Extract the (x, y) coordinate from the center of the cell holding the provided text.  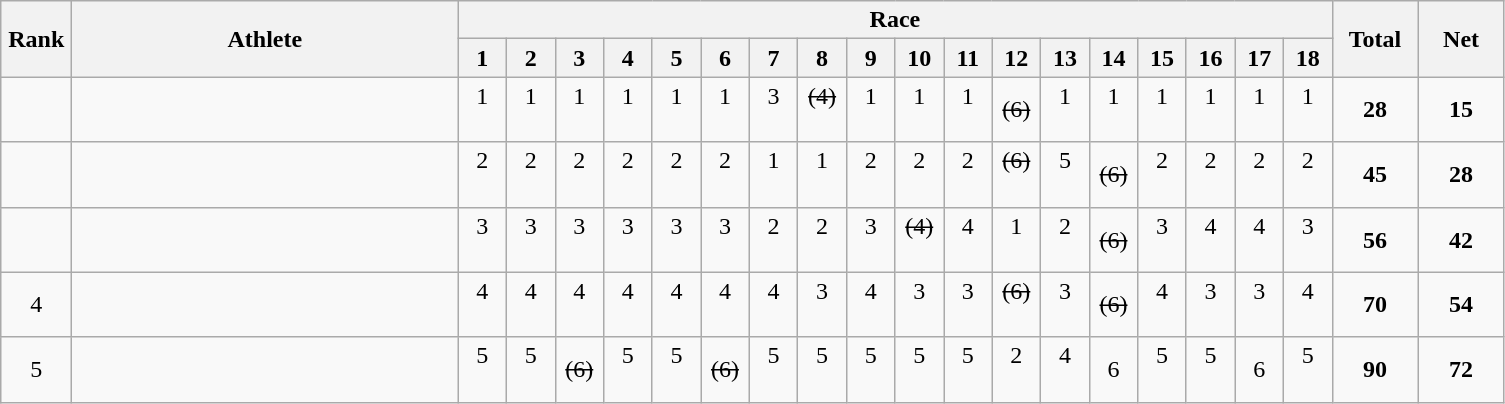
Rank (36, 39)
54 (1461, 304)
11 (968, 58)
70 (1375, 304)
9 (870, 58)
10 (920, 58)
Net (1461, 39)
12 (1016, 58)
56 (1375, 240)
7 (774, 58)
13 (1066, 58)
18 (1308, 58)
42 (1461, 240)
17 (1260, 58)
90 (1375, 370)
Race (895, 20)
72 (1461, 370)
8 (822, 58)
Total (1375, 39)
14 (1114, 58)
16 (1210, 58)
45 (1375, 174)
Athlete (265, 39)
